Provide the (X, Y) coordinate of the cell's center where the given text is located.  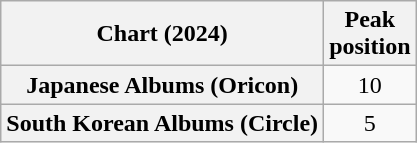
Japanese Albums (Oricon) (162, 85)
South Korean Albums (Circle) (162, 123)
Peakposition (370, 34)
10 (370, 85)
5 (370, 123)
Chart (2024) (162, 34)
